Extract the [x, y] coordinate from the center of the cell holding the provided text.  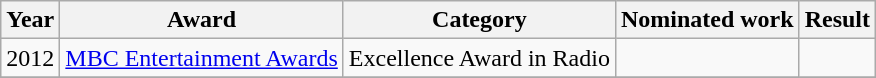
Award [202, 20]
Year [30, 20]
MBC Entertainment Awards [202, 58]
Category [479, 20]
2012 [30, 58]
Result [837, 20]
Nominated work [707, 20]
Excellence Award in Radio [479, 58]
